Find where the given text appears and provide that cell's center as [x, y] coordinate. 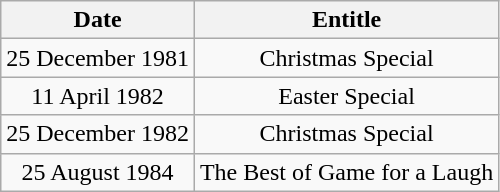
The Best of Game for a Laugh [346, 172]
Easter Special [346, 96]
Date [98, 20]
25 August 1984 [98, 172]
25 December 1982 [98, 134]
25 December 1981 [98, 58]
Entitle [346, 20]
11 April 1982 [98, 96]
